Detect which cell encompasses the target text, then output its (x, y) center coordinate. 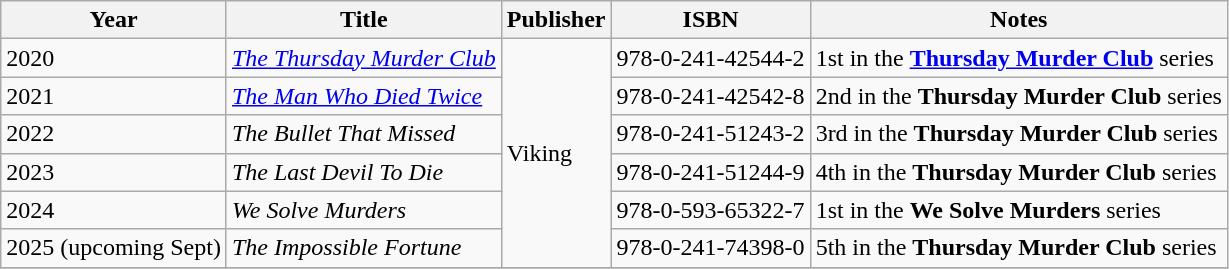
1st in the Thursday Murder Club series (1018, 58)
Year (114, 20)
The Man Who Died Twice (364, 96)
978-0-241-51243-2 (710, 134)
2021 (114, 96)
2024 (114, 210)
978-0-593-65322-7 (710, 210)
2025 (upcoming Sept) (114, 248)
Title (364, 20)
5th in the Thursday Murder Club series (1018, 248)
The Impossible Fortune (364, 248)
3rd in the Thursday Murder Club series (1018, 134)
2020 (114, 58)
We Solve Murders (364, 210)
978-0-241-42544-2 (710, 58)
1st in the We Solve Murders series (1018, 210)
978-0-241-74398-0 (710, 248)
The Bullet That Missed (364, 134)
2023 (114, 172)
2nd in the Thursday Murder Club series (1018, 96)
Notes (1018, 20)
The Last Devil To Die (364, 172)
ISBN (710, 20)
Publisher (556, 20)
978-0-241-42542-8 (710, 96)
2022 (114, 134)
4th in the Thursday Murder Club series (1018, 172)
The Thursday Murder Club (364, 58)
978-0-241-51244-9 (710, 172)
Viking (556, 153)
